Identify which cell holds the provided text, then report its (x, y) central coordinate. 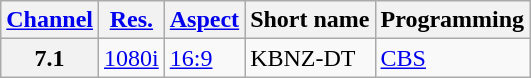
Short name (310, 20)
Res. (132, 20)
KBNZ-DT (310, 58)
Aspect (204, 20)
16:9 (204, 58)
1080i (132, 58)
Channel (50, 20)
CBS (452, 58)
7.1 (50, 58)
Programming (452, 20)
